Find where the given text appears and provide that cell's center as [X, Y] coordinate. 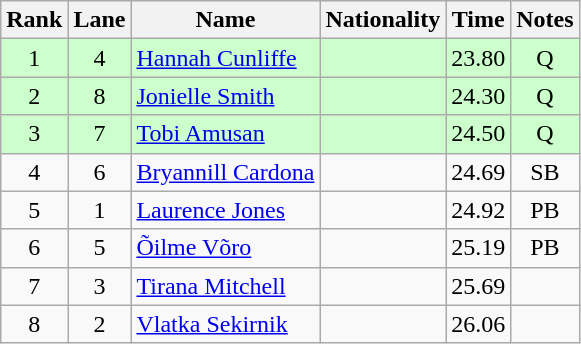
26.06 [478, 324]
Notes [545, 20]
SB [545, 172]
Tobi Amusan [226, 134]
Nationality [383, 20]
Name [226, 20]
Tirana Mitchell [226, 286]
24.69 [478, 172]
25.69 [478, 286]
Time [478, 20]
Lane [100, 20]
Bryannill Cardona [226, 172]
25.19 [478, 248]
Rank [34, 20]
Laurence Jones [226, 210]
Hannah Cunliffe [226, 58]
24.92 [478, 210]
Vlatka Sekirnik [226, 324]
24.30 [478, 96]
Õilme Võro [226, 248]
24.50 [478, 134]
23.80 [478, 58]
Jonielle Smith [226, 96]
